Detect which cell encompasses the target text, then output its (x, y) center coordinate. 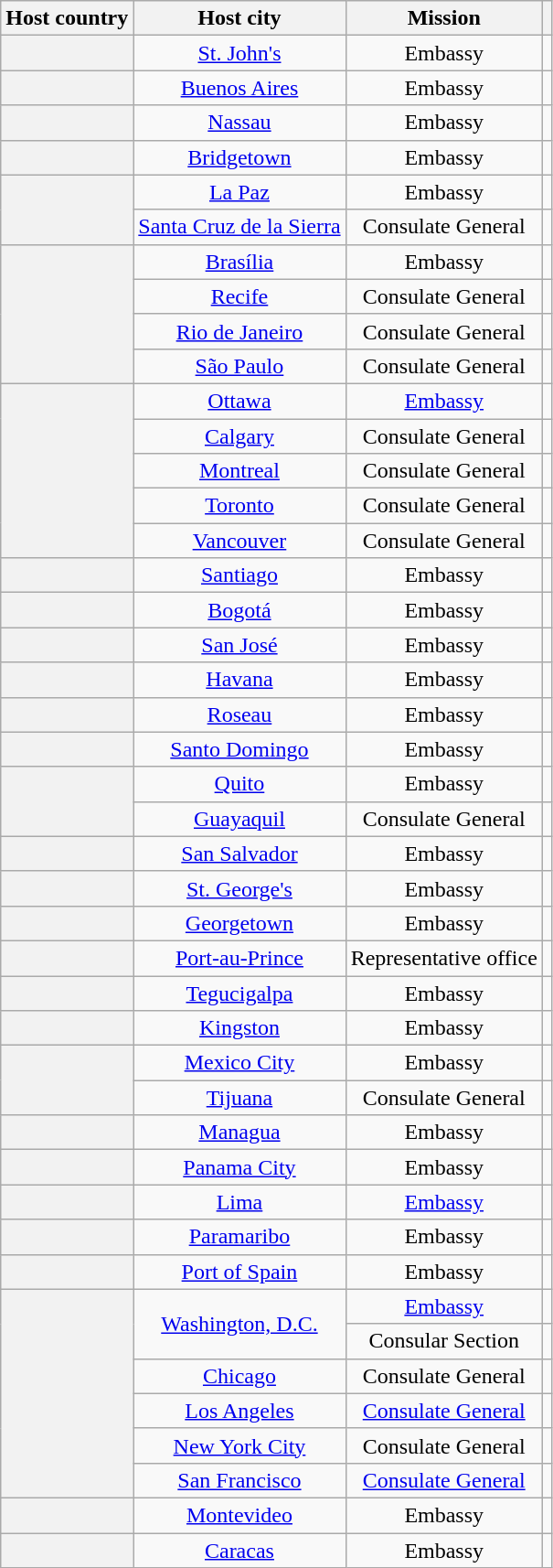
Los Angeles (239, 1411)
Brasília (239, 262)
St. John's (239, 53)
Montreal (239, 471)
San Francisco (239, 1480)
São Paulo (239, 366)
Rio de Janeiro (239, 331)
Host country (68, 18)
San Salvador (239, 854)
Roseau (239, 714)
New York City (239, 1445)
Chicago (239, 1376)
Lima (239, 1202)
Port of Spain (239, 1272)
Recife (239, 296)
Vancouver (239, 541)
Panama City (239, 1167)
Toronto (239, 506)
Nassau (239, 123)
Port-au-Prince (239, 958)
Havana (239, 680)
Caracas (239, 1551)
Santiago (239, 575)
Paramaribo (239, 1237)
Host city (239, 18)
Tijuana (239, 1098)
Bogotá (239, 610)
Montevideo (239, 1515)
Guayaquil (239, 819)
Santo Domingo (239, 749)
Ottawa (239, 401)
Managua (239, 1133)
Consular Section (444, 1341)
San José (239, 645)
Mexico City (239, 1063)
Santa Cruz de la Sierra (239, 227)
La Paz (239, 192)
Buenos Aires (239, 88)
Washington, D.C. (239, 1324)
Quito (239, 784)
St. George's (239, 888)
Bridgetown (239, 157)
Representative office (444, 958)
Calgary (239, 436)
Georgetown (239, 923)
Mission (444, 18)
Tegucigalpa (239, 993)
Kingston (239, 1028)
